Scan for the cell matching the given text and deliver its [X, Y] coordinate at center. 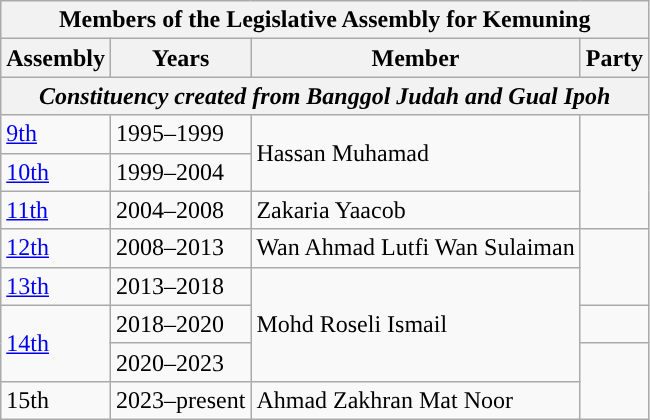
Hassan Muhamad [416, 153]
14th [56, 343]
9th [56, 134]
Party [614, 58]
Zakaria Yaacob [416, 210]
1995–1999 [180, 134]
Assembly [56, 58]
Constituency created from Banggol Judah and Gual Ipoh [325, 96]
2004–2008 [180, 210]
2008–2013 [180, 248]
10th [56, 172]
13th [56, 286]
Member [416, 58]
2018–2020 [180, 324]
11th [56, 210]
Members of the Legislative Assembly for Kemuning [325, 20]
Wan Ahmad Lutfi Wan Sulaiman [416, 248]
2020–2023 [180, 362]
2023–present [180, 400]
Ahmad Zakhran Mat Noor [416, 400]
15th [56, 400]
12th [56, 248]
Mohd Roseli Ismail [416, 324]
Years [180, 58]
2013–2018 [180, 286]
1999–2004 [180, 172]
